Return the (X, Y) coordinate for the center point of the cell that contains the specified text.  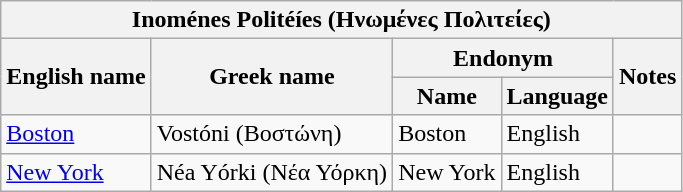
Endonym (504, 58)
Néa Yórki (Νέα Υόρκη) (272, 172)
Name (447, 96)
Vostóni (Βοστώνη) (272, 134)
English name (76, 77)
Notes (647, 77)
Language (557, 96)
Inoménes Politéíes (Ηνωμένες Πολιτείες) (342, 20)
Greek name (272, 77)
